Search for the cell housing the specified text and yield its (X, Y) center coordinate. 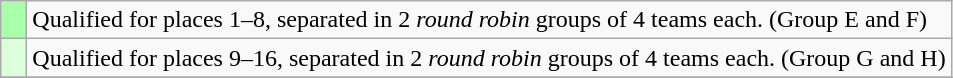
Qualified for places 1–8, separated in 2 round robin groups of 4 teams each. (Group E and F) (489, 20)
Qualified for places 9–16, separated in 2 round robin groups of 4 teams each. (Group G and H) (489, 58)
